Return [X, Y] of the center of cell containing provided text 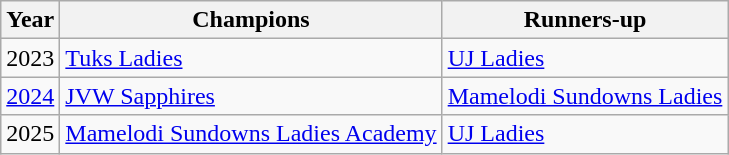
Runners-up [585, 20]
Mamelodi Sundowns Ladies Academy [251, 134]
Year [30, 20]
2025 [30, 134]
2024 [30, 96]
Mamelodi Sundowns Ladies [585, 96]
JVW Sapphires [251, 96]
Champions [251, 20]
2023 [30, 58]
Tuks Ladies [251, 58]
